Locate the cell with the specified text and output its (x, y) center coordinate. 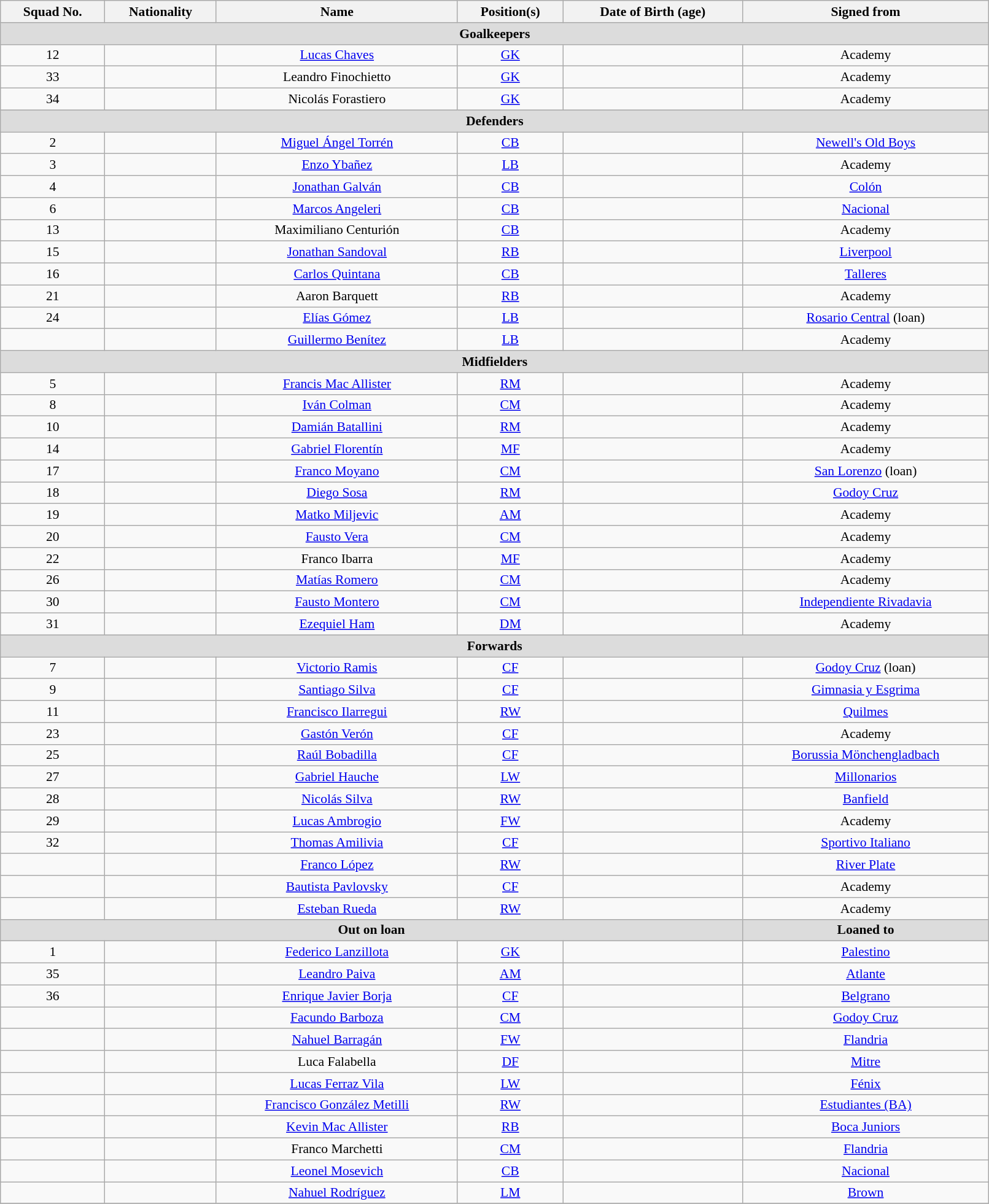
5 (53, 384)
Date of Birth (age) (653, 12)
Millonarios (866, 777)
Iván Colman (336, 405)
Franco Marchetti (336, 1149)
Santiago Silva (336, 690)
Signed from (866, 12)
Victorio Ramis (336, 668)
Carlos Quintana (336, 274)
Franco Ibarra (336, 559)
1 (53, 952)
Francisco Ilarregui (336, 712)
9 (53, 690)
21 (53, 296)
15 (53, 252)
Godoy Cruz (loan) (866, 668)
San Lorenzo (loan) (866, 471)
33 (53, 77)
Kevin Mac Allister (336, 1127)
Leandro Finochietto (336, 77)
Franco López (336, 865)
20 (53, 537)
Francis Mac Allister (336, 384)
16 (53, 274)
17 (53, 471)
Palestino (866, 952)
Gabriel Hauche (336, 777)
35 (53, 974)
18 (53, 493)
Fénix (866, 1084)
Nahuel Barragán (336, 1040)
Quilmes (866, 712)
25 (53, 755)
3 (53, 165)
Liverpool (866, 252)
Talleres (866, 274)
Matko Miljevic (336, 515)
Gabriel Florentín (336, 449)
23 (53, 734)
6 (53, 209)
Thomas Amilivia (336, 843)
Guillermo Benítez (336, 340)
Matías Romero (336, 580)
Position(s) (510, 12)
Squad No. (53, 12)
Loaned to (866, 930)
Lucas Ferraz Vila (336, 1084)
13 (53, 230)
Damián Batallini (336, 427)
Bautista Pavlovsky (336, 887)
Midfielders (495, 362)
Defenders (495, 121)
28 (53, 799)
Brown (866, 1193)
Luca Falabella (336, 1062)
Esteban Rueda (336, 909)
11 (53, 712)
Nicolás Forastiero (336, 99)
8 (53, 405)
Mitre (866, 1062)
31 (53, 624)
Raúl Bobadilla (336, 755)
Franco Moyano (336, 471)
Name (336, 12)
19 (53, 515)
Gastón Verón (336, 734)
36 (53, 996)
River Plate (866, 865)
Colón (866, 187)
10 (53, 427)
Nicolás Silva (336, 799)
4 (53, 187)
12 (53, 55)
Newell's Old Boys (866, 143)
22 (53, 559)
32 (53, 843)
Maximiliano Centurión (336, 230)
Fausto Montero (336, 602)
Elías Gómez (336, 318)
Lucas Ambrogio (336, 821)
Goalkeepers (495, 34)
Estudiantes (BA) (866, 1105)
Marcos Angeleri (336, 209)
Belgrano (866, 996)
Enrique Javier Borja (336, 996)
Jonathan Sandoval (336, 252)
30 (53, 602)
Independiente Rivadavia (866, 602)
Nationality (161, 12)
2 (53, 143)
Miguel Ángel Torrén (336, 143)
Gimnasia y Esgrima (866, 690)
Banfield (866, 799)
26 (53, 580)
Jonathan Galván (336, 187)
Boca Juniors (866, 1127)
27 (53, 777)
Ezequiel Ham (336, 624)
Lucas Chaves (336, 55)
Aaron Barquett (336, 296)
7 (53, 668)
Diego Sosa (336, 493)
14 (53, 449)
LM (510, 1193)
Facundo Barboza (336, 1018)
Leonel Mosevich (336, 1171)
Forwards (495, 646)
Francisco González Metilli (336, 1105)
Nahuel Rodríguez (336, 1193)
DF (510, 1062)
Rosario Central (loan) (866, 318)
29 (53, 821)
Leandro Paiva (336, 974)
Borussia Mönchengladbach (866, 755)
Enzo Ybañez (336, 165)
DM (510, 624)
Atlante (866, 974)
Federico Lanzillota (336, 952)
24 (53, 318)
Fausto Vera (336, 537)
34 (53, 99)
Sportivo Italiano (866, 843)
Out on loan (371, 930)
